Return the [X, Y] coordinate for the center point of the cell that contains the specified text.  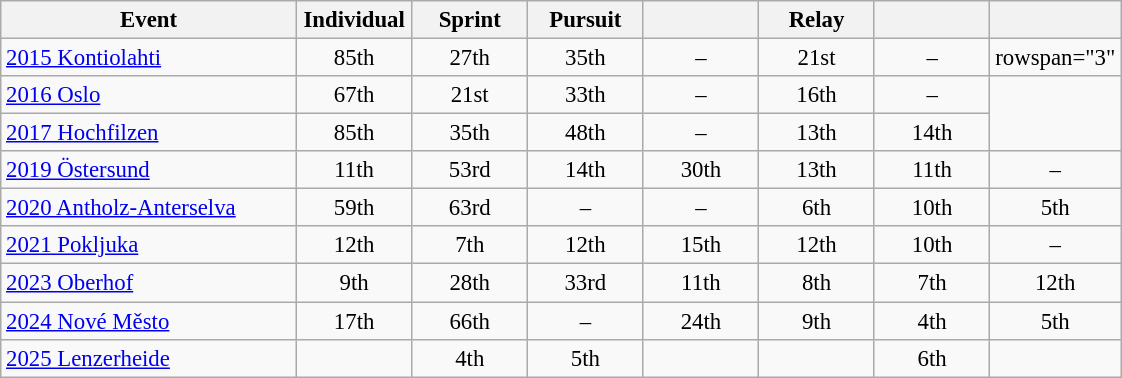
15th [701, 245]
Individual [354, 20]
33th [586, 95]
16th [817, 95]
Event [149, 20]
2015 Kontiolahti [149, 58]
28th [470, 283]
Relay [817, 20]
17th [354, 321]
Sprint [470, 20]
2017 Hochfilzen [149, 133]
8th [817, 283]
27th [470, 58]
24th [701, 321]
rowspan="3" [1056, 58]
2021 Pokljuka [149, 245]
2023 Oberhof [149, 283]
66th [470, 321]
59th [354, 208]
30th [701, 170]
2016 Oslo [149, 95]
67th [354, 95]
2024 Nové Město [149, 321]
48th [586, 133]
63rd [470, 208]
Pursuit [586, 20]
2025 Lenzerheide [149, 358]
2020 Antholz-Anterselva [149, 208]
33rd [586, 283]
53rd [470, 170]
2019 Östersund [149, 170]
